Pinpoint the cell where the given text exists, returning its [X, Y] midpoint coordinate. 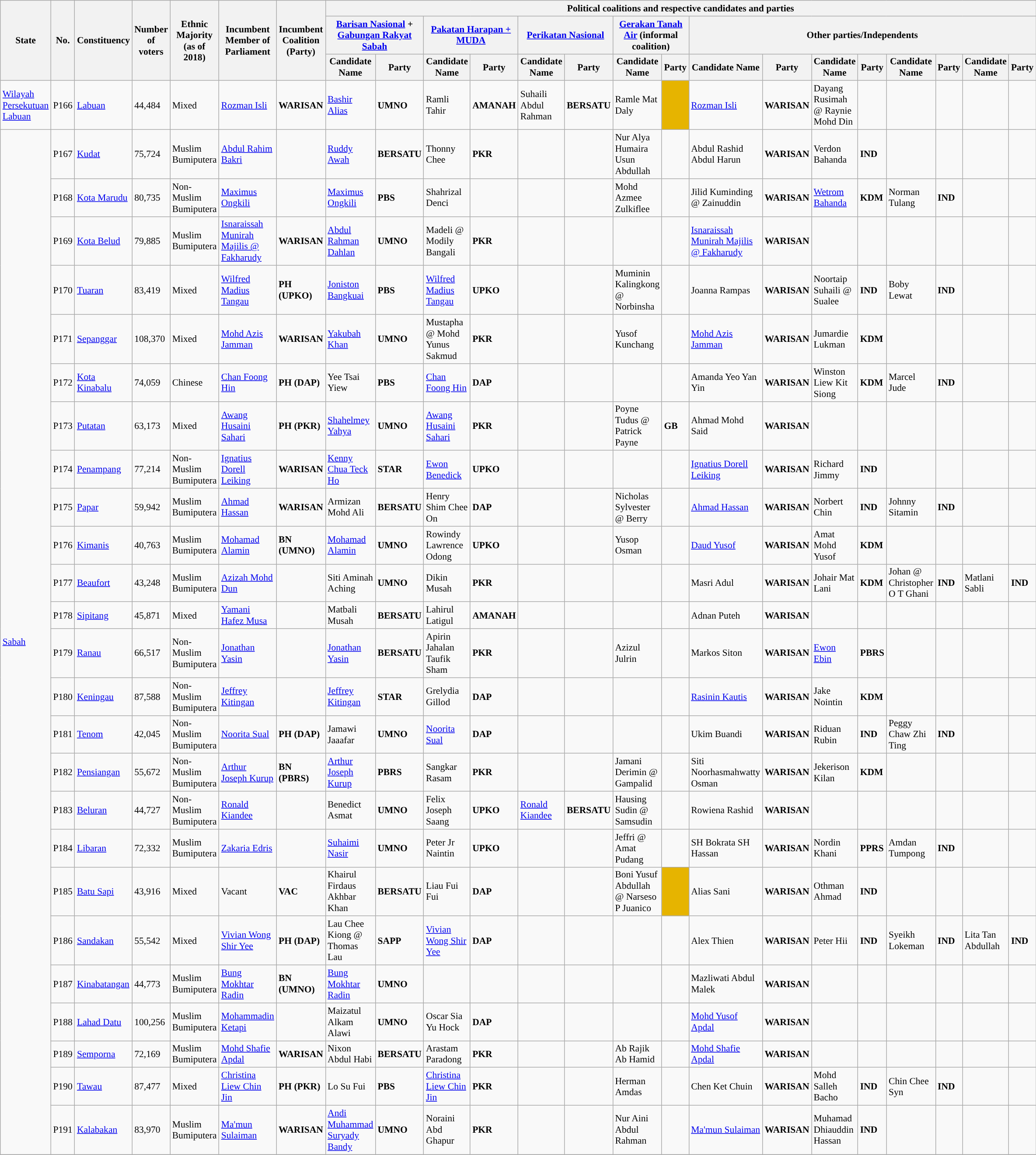
Lahad Datu [103, 1022]
Peter Hii [835, 941]
Muhamad Dhiauddin Hassan [835, 1130]
Suhaili Abdul Rahman [541, 105]
Madeli @ Modily Bangali [447, 241]
44,484 [151, 105]
Labuan [103, 105]
Rowindy Lawrence Odong [447, 546]
Kimanis [103, 546]
Ruddy Awah [350, 154]
GB [675, 426]
Putatan [103, 426]
Khairul Firdaus Akhbar Khan [350, 891]
Rasinin Kautis [726, 697]
Chinese [195, 383]
Azizah Mohd Dun [248, 583]
Grelydia Gillod [447, 697]
Benedict Asmat [350, 811]
Syeikh Lokeman [911, 941]
Matlani Sabli [986, 583]
Ab Rajik Ab Hamid [637, 1054]
P186 [63, 941]
Daud Yusof [726, 546]
Papar [103, 507]
Ramle Mat Daly [637, 105]
Johan @ Christopher O T Ghani [911, 583]
Nur Aini Abdul Rahman [637, 1130]
Mohd Azmee Zulkiflee [637, 198]
Andi Muhammad Suryady Bandy [350, 1130]
P182 [63, 773]
Johnny Sitamin [911, 507]
Nixon Abdul Habi [350, 1054]
Vacant [248, 891]
Constituency [103, 40]
87,477 [151, 1087]
Shahrizal Denci [447, 198]
Norbert Chin [835, 507]
Tuaran [103, 290]
Shahelmey Yahya [350, 426]
Noraini Abd Ghapur [447, 1130]
Barisan Nasional + Gabungan Rakyat Sabah [374, 35]
Chin Chee Syn [911, 1087]
Alex Thien [726, 941]
Jumardie Lukman [835, 339]
72,332 [151, 848]
PH (UPKO) [301, 290]
75,724 [151, 154]
43,248 [151, 583]
Wilayah Persekutuan Labuan [26, 105]
Dikin Musah [447, 583]
P173 [63, 426]
Beluran [103, 811]
100,256 [151, 1022]
Sandakan [103, 941]
Herman Amdas [637, 1087]
Sangkar Rasam [447, 773]
40,763 [151, 546]
Pakatan Harapan + MUDA [471, 35]
74,059 [151, 383]
Kota Kinabalu [103, 383]
Noortaip Suhaili @ Sualee [835, 290]
Boby Lewat [911, 290]
P190 [63, 1087]
Number of voters [151, 40]
P177 [63, 583]
44,727 [151, 811]
Lahirul Latigul [447, 616]
Kalabakan [103, 1130]
Hausing Sudin @ Samsudin [637, 811]
Kota Belud [103, 241]
Sipitang [103, 616]
Batu Sapi [103, 891]
Yamani Hafez Musa [248, 616]
Lo Su Fui [350, 1087]
Ramli Tahir [447, 105]
Sabah [26, 642]
Jamani Derimin @ Gampalid [637, 773]
Muminin Kalingkong @ Norbinsha [637, 290]
P187 [63, 985]
P171 [63, 339]
Jake Nointin [835, 697]
P181 [63, 734]
72,169 [151, 1054]
Peter Jr Naintin [447, 848]
Penampang [103, 470]
Tenom [103, 734]
Masri Adul [726, 583]
Mazliwati Abdul Malek [726, 985]
Yusof Kunchang [637, 339]
Marcel Jude [911, 383]
55,672 [151, 773]
Gerakan Tanah Air (informal coalition) [651, 35]
Sepanggar [103, 339]
P168 [63, 198]
Winston Liew Kit Siong [835, 383]
Ahmad Mohd Said [726, 426]
Richard Jimmy [835, 470]
Felix Joseph Saang [447, 811]
Abdul Rahman Dahlan [350, 241]
Pensiangan [103, 773]
Henry Shim Chee On [447, 507]
44,773 [151, 985]
Amdan Tumpong [911, 848]
VAC [301, 891]
43,916 [151, 891]
Peggy Chaw Zhi Ting [911, 734]
Riduan Rubin [835, 734]
P170 [63, 290]
Abdul Rashid Abdul Harun [726, 154]
Ewon Ebin [835, 653]
Chen Ket Chuin [726, 1087]
Suhaimi Nasir [350, 848]
SH Bokrata SH Hassan [726, 848]
Ukim Buandi [726, 734]
Yee Tsai Yiew [350, 383]
Wetrom Bahanda [835, 198]
P166 [63, 105]
77,214 [151, 470]
P183 [63, 811]
BN (PBRS) [301, 773]
Mohd Salleh Bacho [835, 1087]
Libaran [103, 848]
P180 [63, 697]
Boni Yusuf Abdullah @ Narseso P Juanico [637, 891]
Jamawi Jaaafar [350, 734]
45,871 [151, 616]
Maizatul Alkam Alawi [350, 1022]
Ethnic Majority (as of 2018) [195, 40]
SAPP [400, 941]
Siti Aminah Aching [350, 583]
Markos Siton [726, 653]
63,173 [151, 426]
Apirin Jahalan Taufik Sham [447, 653]
108,370 [151, 339]
State [26, 40]
No. [63, 40]
Adnan Puteh [726, 616]
Beaufort [103, 583]
Siti Noorhasmahwatty Osman [726, 773]
Lita Tan Abdullah [986, 941]
Mohd Yusof Apdal [726, 1022]
Mustapha @ Mohd Yunus Sakmud [447, 339]
Jilid Kuminding @ Zainuddin [726, 198]
Poyne Tudus @ Patrick Payne [637, 426]
55,542 [151, 941]
80,735 [151, 198]
PPRS [872, 848]
Johair Mat Lani [835, 583]
P176 [63, 546]
Nicholas Sylvester @ Berry [637, 507]
87,588 [151, 697]
Azizul Julrin [637, 653]
66,517 [151, 653]
Political coalitions and respective candidates and parties [680, 8]
P175 [63, 507]
P189 [63, 1054]
P167 [63, 154]
Tawau [103, 1087]
Arastam Paradong [447, 1054]
P188 [63, 1022]
Semporna [103, 1054]
Othman Ahmad [835, 891]
Zakaria Edris [248, 848]
Armizan Mohd Ali [350, 507]
Jeffri @ Amat Pudang [637, 848]
P169 [63, 241]
Norman Tulang [911, 198]
Joanna Rampas [726, 290]
Jekerison Kilan [835, 773]
Mohammadin Ketapi [248, 1022]
Bashir Alias [350, 105]
Joniston Bangkuai [350, 290]
P185 [63, 891]
Abdul Rahim Bakri [248, 154]
P172 [63, 383]
P178 [63, 616]
Lau Chee Kiong @ Thomas Lau [350, 941]
42,045 [151, 734]
Kota Marudu [103, 198]
Amanda Yeo Yan Yin [726, 383]
Ranau [103, 653]
Nur Alya Humaira Usun Abdullah [637, 154]
Kinabatangan [103, 985]
83,970 [151, 1130]
Thonny Chee [447, 154]
P191 [63, 1130]
P184 [63, 848]
Kudat [103, 154]
59,942 [151, 507]
P179 [63, 653]
Ewon Benedick [447, 470]
Verdon Bahanda [835, 154]
Liau Fui Fui [447, 891]
Perikatan Nasional [566, 35]
79,885 [151, 241]
Other parties/Independents [862, 35]
Dayang Rusimah @ Raynie Mohd Din [835, 105]
Yusop Osman [637, 546]
Incumbent Coalition (Party) [301, 40]
Yakubah Khan [350, 339]
Alias Sani [726, 891]
Oscar Sia Yu Hock [447, 1022]
Matbali Musah [350, 616]
P174 [63, 470]
Nordin Khani [835, 848]
Kenny Chua Teck Ho [350, 470]
Amat Mohd Yusof [835, 546]
Keningau [103, 697]
83,419 [151, 290]
Incumbent Member of Parliament [248, 40]
Rowiena Rashid [726, 811]
